Output the (x, y) coordinate of the center of the cell containing the given text.  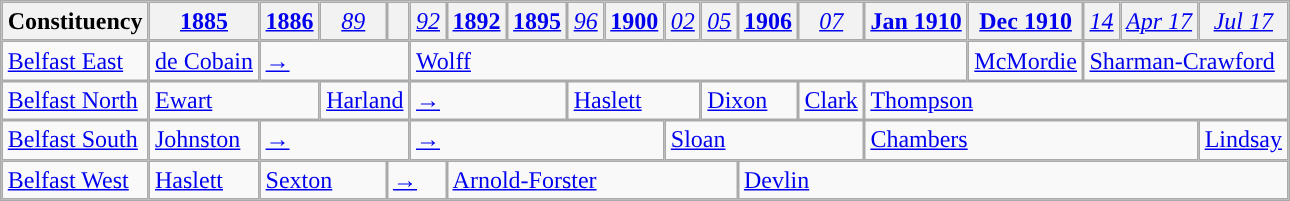
Arnold-Forster (592, 180)
McMordie (1026, 61)
1892 (476, 22)
Thompson (1076, 101)
Clark (831, 101)
1906 (768, 22)
Dec 1910 (1026, 22)
Dixon (750, 101)
14 (1102, 22)
1900 (634, 22)
Sexton (322, 180)
Lindsay (1243, 140)
Belfast West (76, 180)
Constituency (76, 22)
1886 (290, 22)
89 (354, 22)
de Cobain (204, 61)
Ewart (234, 101)
02 (684, 22)
Sloan (765, 140)
Chambers (1031, 140)
Sharman-Crawford (1186, 61)
07 (831, 22)
Belfast East (76, 61)
1885 (204, 22)
Apr 17 (1160, 22)
Jul 17 (1243, 22)
05 (720, 22)
Devlin (1014, 180)
96 (586, 22)
1895 (538, 22)
Wolff (689, 61)
Johnston (204, 140)
Harland (365, 101)
Jan 1910 (916, 22)
92 (428, 22)
Belfast South (76, 140)
Belfast North (76, 101)
